Return the (X, Y) coordinate for the center point of the cell that contains the specified text.  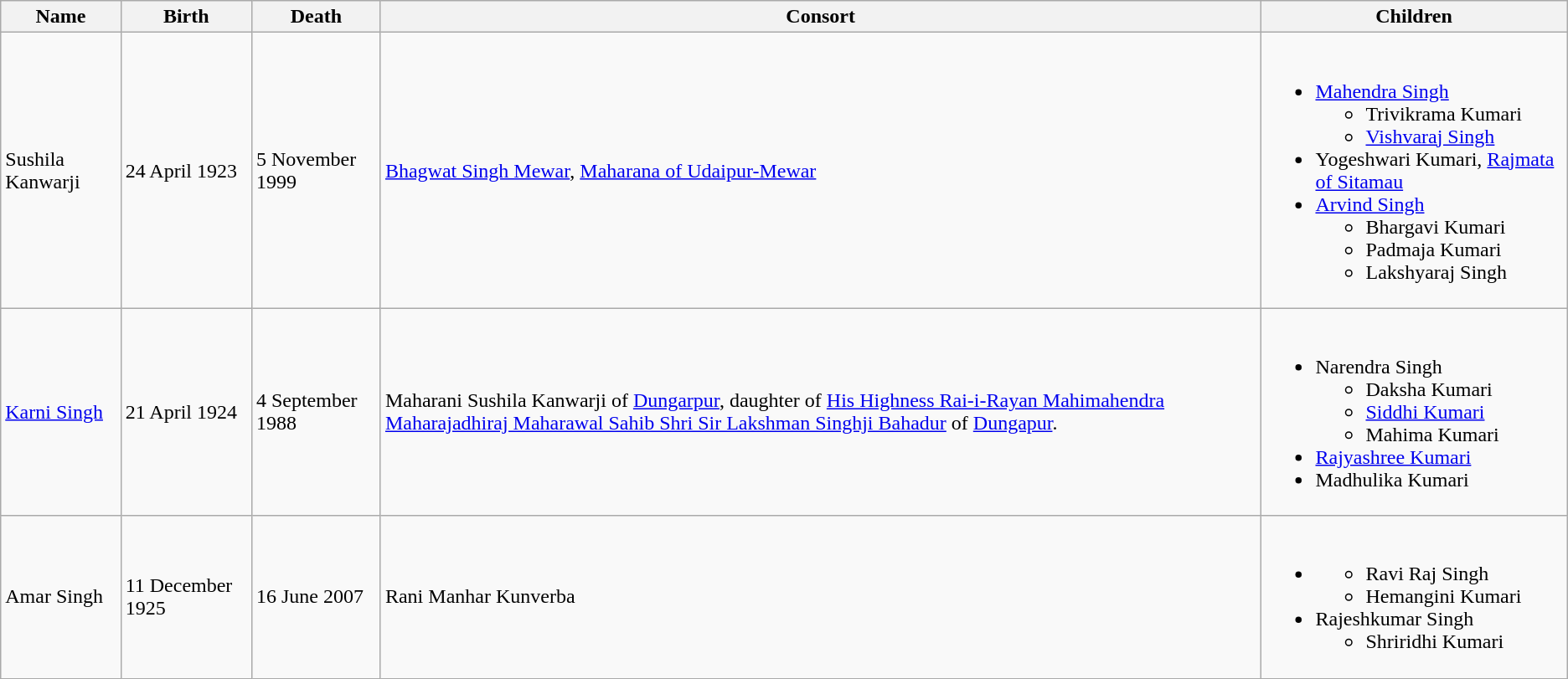
Sushila Kanwarji (60, 171)
Amar Singh (60, 597)
16 June 2007 (316, 597)
5 November 1999 (316, 171)
Death (316, 17)
Consort (821, 17)
Mahendra SinghTrivikrama KumariVishvaraj SinghYogeshwari Kumari, Rajmata of SitamauArvind SinghBhargavi KumariPadmaja KumariLakshyaraj Singh (1414, 171)
Karni Singh (60, 412)
Children (1414, 17)
4 September 1988 (316, 412)
Birth (186, 17)
Ravi Raj SinghHemangini KumariRajeshkumar SinghShriridhi Kumari (1414, 597)
Bhagwat Singh Mewar, Maharana of Udaipur-Mewar (821, 171)
Name (60, 17)
11 December 1925 (186, 597)
24 April 1923 (186, 171)
Narendra SinghDaksha KumariSiddhi KumariMahima KumariRajyashree KumariMadhulika Kumari (1414, 412)
21 April 1924 (186, 412)
Rani Manhar Kunverba (821, 597)
